Return [X, Y] of the center of cell containing provided text 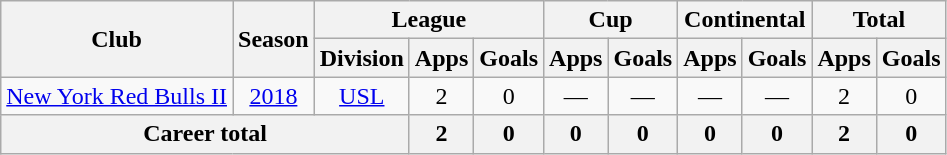
Career total [206, 134]
Club [117, 39]
USL [362, 96]
League [428, 20]
Total [879, 20]
Division [362, 58]
Continental [745, 20]
Season [273, 39]
2018 [273, 96]
Cup [611, 20]
New York Red Bulls II [117, 96]
